Detect which cell encompasses the target text, then output its (X, Y) center coordinate. 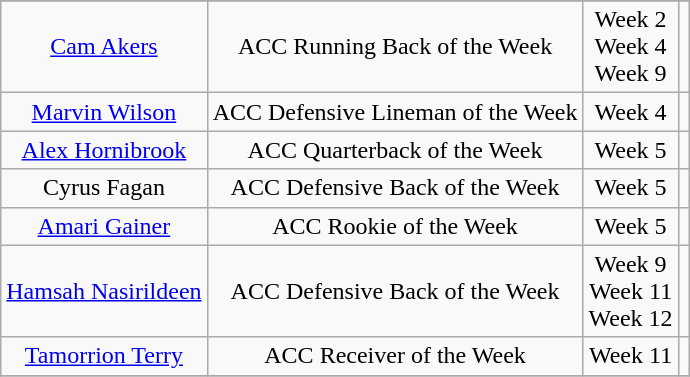
Week 11 (630, 356)
Marvin Wilson (104, 112)
ACC Receiver of the Week (395, 356)
Alex Hornibrook (104, 150)
ACC Quarterback of the Week (395, 150)
Week 9Week 11Week 12 (630, 291)
ACC Rookie of the Week (395, 226)
Week 4 (630, 112)
Cyrus Fagan (104, 188)
Week 2Week 4Week 9 (630, 47)
Hamsah Nasirildeen (104, 291)
ACC Defensive Lineman of the Week (395, 112)
Tamorrion Terry (104, 356)
Amari Gainer (104, 226)
ACC Running Back of the Week (395, 47)
Cam Akers (104, 47)
